Output the [x, y] coordinate of the center of the cell containing the given text.  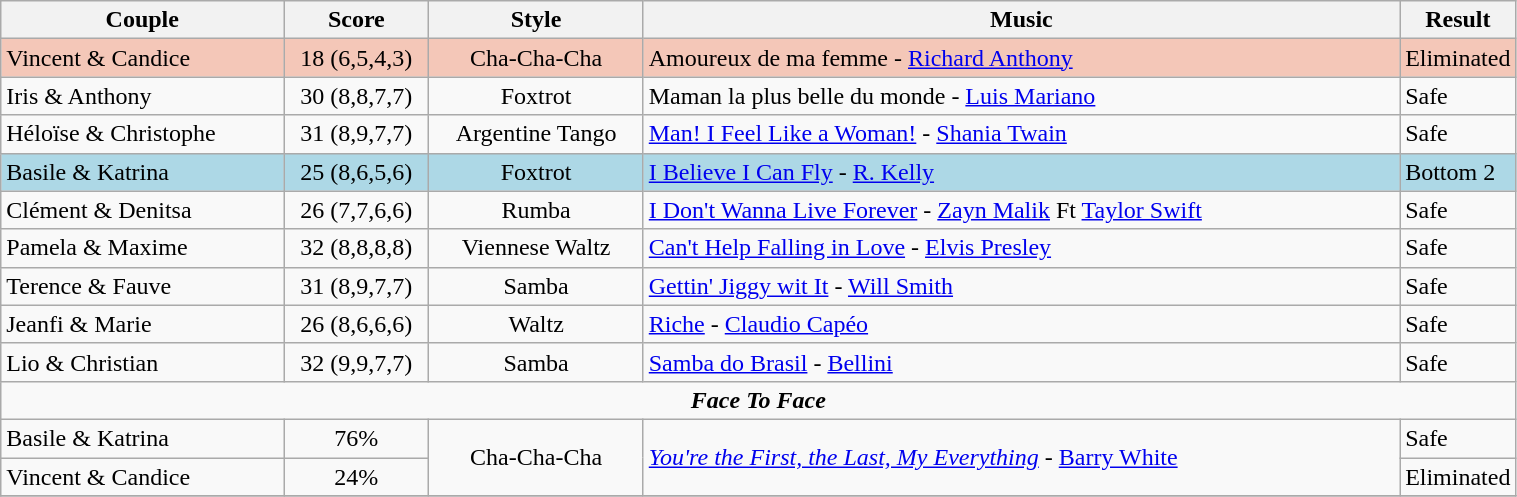
Argentine Tango [536, 134]
Music [1021, 20]
Lio & Christian [142, 362]
32 (8,8,8,8) [356, 248]
Maman la plus belle du monde - Luis Mariano [1021, 96]
Clément & Denitsa [142, 210]
26 (7,7,6,6) [356, 210]
32 (9,9,7,7) [356, 362]
Riche - Claudio Capéo [1021, 324]
Face To Face [758, 400]
Viennese Waltz [536, 248]
You're the First, the Last, My Everything - Barry White [1021, 457]
30 (8,8,7,7) [356, 96]
24% [356, 477]
Gettin' Jiggy wit It - Will Smith [1021, 286]
Can't Help Falling in Love - Elvis Presley [1021, 248]
26 (8,6,6,6) [356, 324]
Couple [142, 20]
Waltz [536, 324]
I Don't Wanna Live Forever - Zayn Malik Ft Taylor Swift [1021, 210]
Terence & Fauve [142, 286]
Pamela & Maxime [142, 248]
Bottom 2 [1458, 172]
76% [356, 438]
Style [536, 20]
Score [356, 20]
Héloïse & Christophe [142, 134]
Samba do Brasil - Bellini [1021, 362]
Iris & Anthony [142, 96]
18 (6,5,4,3) [356, 58]
Amoureux de ma femme - Richard Anthony [1021, 58]
25 (8,6,5,6) [356, 172]
Man! I Feel Like a Woman! - Shania Twain [1021, 134]
Jeanfi & Marie [142, 324]
I Believe I Can Fly - R. Kelly [1021, 172]
Rumba [536, 210]
Result [1458, 20]
